For the text-containing cell, return its midpoint in [x, y] coordinate format. 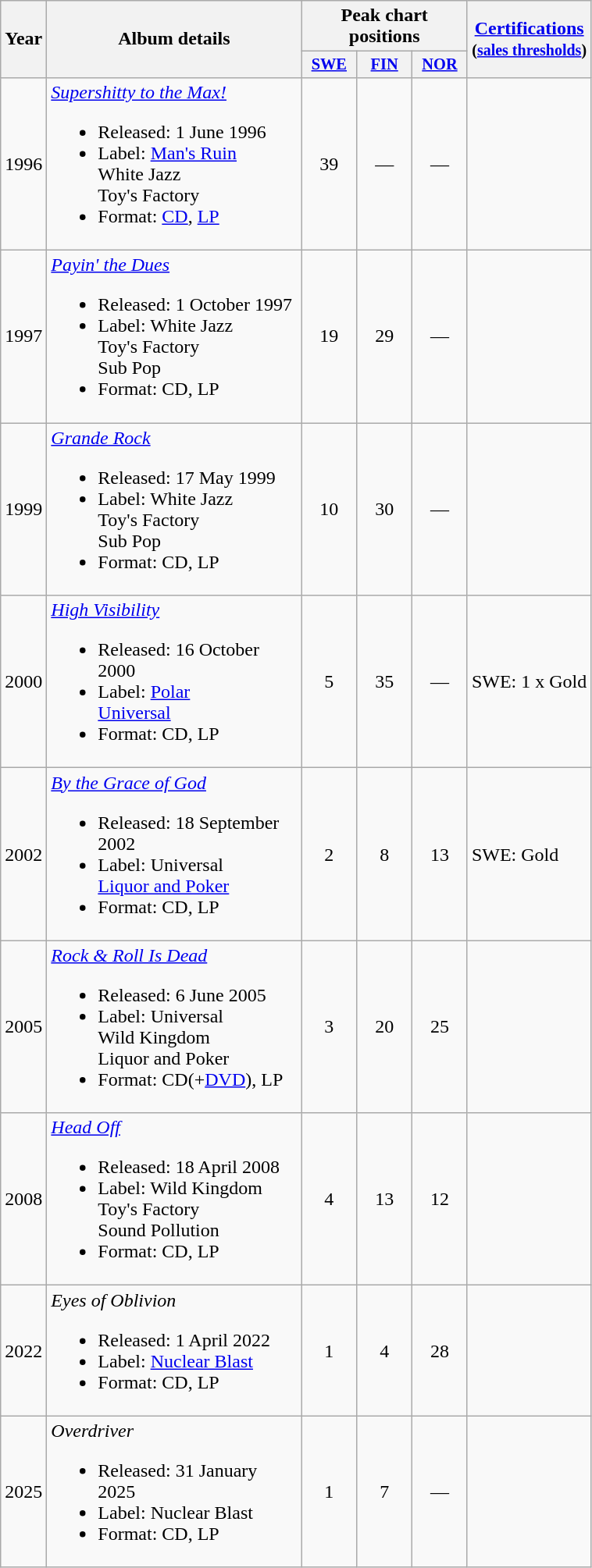
20 [384, 1027]
10 [330, 509]
SWE: 1 x Gold [529, 682]
1997 [23, 337]
Rock & Roll Is DeadReleased: 6 June 2005Label: Universal Wild Kingdom Liquor and PokerFormat: CD(+DVD), LP [174, 1027]
High VisibilityReleased: 16 October 2000Label: Polar UniversalFormat: CD, LP [174, 682]
29 [384, 337]
2022 [23, 1350]
By the Grace of GodReleased: 18 September 2002Label: Universal Liquor and PokerFormat: CD, LP [174, 854]
2 [330, 854]
SWE [330, 65]
FIN [384, 65]
19 [330, 337]
Grande RockReleased: 17 May 1999Label: White Jazz Toy's Factory Sub PopFormat: CD, LP [174, 509]
Supershitty to the Max!Released: 1 June 1996Label: Man's Ruin White Jazz Toy's FactoryFormat: CD, LP [174, 164]
30 [384, 509]
5 [330, 682]
NOR [440, 65]
2005 [23, 1027]
Year [23, 39]
OverdriverReleased: 31 January 2025Label: Nuclear BlastFormat: CD, LP [174, 1492]
Eyes of OblivionReleased: 1 April 2022Label: Nuclear BlastFormat: CD, LP [174, 1350]
1999 [23, 509]
7 [384, 1492]
SWE: Gold [529, 854]
8 [384, 854]
2002 [23, 854]
Head OffReleased: 18 April 2008Label: Wild Kingdom Toy's Factory Sound PollutionFormat: CD, LP [174, 1199]
28 [440, 1350]
2000 [23, 682]
35 [384, 682]
Certifications(sales thresholds) [529, 39]
1996 [23, 164]
39 [330, 164]
2025 [23, 1492]
25 [440, 1027]
Payin' the DuesReleased: 1 October 1997Label: White Jazz Toy's Factory Sub PopFormat: CD, LP [174, 337]
Album details [174, 39]
12 [440, 1199]
Peak chart positions [384, 27]
2008 [23, 1199]
3 [330, 1027]
